Pinpoint the cell where the given text exists, returning its [X, Y] midpoint coordinate. 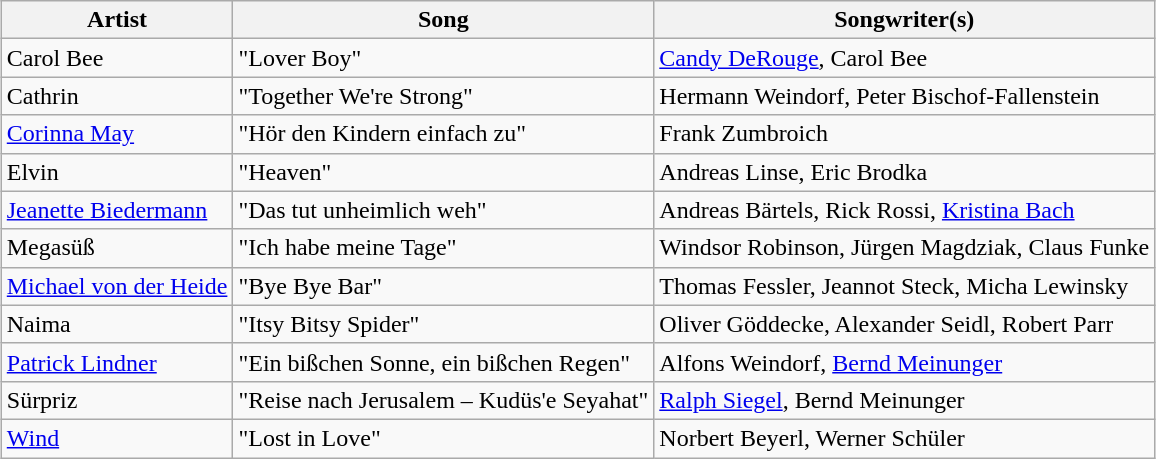
"Itsy Bitsy Spider" [444, 324]
Wind [117, 438]
Song [444, 20]
Patrick Lindner [117, 362]
Michael von der Heide [117, 286]
Frank Zumbroich [904, 134]
"Hör den Kindern einfach zu" [444, 134]
Andreas Linse, Eric Brodka [904, 172]
"Lover Boy" [444, 58]
Hermann Weindorf, Peter Bischof-Fallenstein [904, 96]
Corinna May [117, 134]
Norbert Beyerl, Werner Schüler [904, 438]
"Ein bißchen Sonne, ein bißchen Regen" [444, 362]
"Lost in Love" [444, 438]
Songwriter(s) [904, 20]
Windsor Robinson, Jürgen Magdziak, Claus Funke [904, 248]
Jeanette Biedermann [117, 210]
Artist [117, 20]
"Heaven" [444, 172]
Naima [117, 324]
Cathrin [117, 96]
Sürpriz [117, 400]
"Ich habe meine Tage" [444, 248]
Alfons Weindorf, Bernd Meinunger [904, 362]
"Das tut unheimlich weh" [444, 210]
Thomas Fessler, Jeannot Steck, Micha Lewinsky [904, 286]
"Reise nach Jerusalem – Kudüs'e Seyahat" [444, 400]
Oliver Göddecke, Alexander Seidl, Robert Parr [904, 324]
Megasüß [117, 248]
Andreas Bärtels, Rick Rossi, Kristina Bach [904, 210]
Ralph Siegel, Bernd Meinunger [904, 400]
"Bye Bye Bar" [444, 286]
Carol Bee [117, 58]
"Together We're Strong" [444, 96]
Candy DeRouge, Carol Bee [904, 58]
Elvin [117, 172]
